Extract the (x, y) coordinate from the center of the cell holding the provided text.  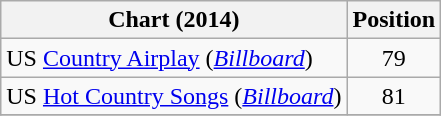
US Hot Country Songs (Billboard) (174, 96)
79 (394, 58)
81 (394, 96)
Chart (2014) (174, 20)
US Country Airplay (Billboard) (174, 58)
Position (394, 20)
